Provide the [X, Y] coordinate of the cell's center where the given text is located.  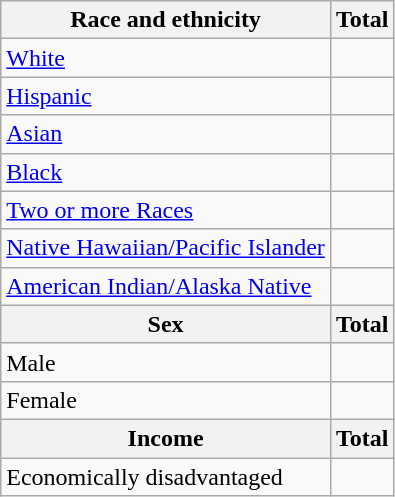
Hispanic [166, 96]
Male [166, 362]
Black [166, 172]
American Indian/Alaska Native [166, 286]
White [166, 58]
Sex [166, 324]
Two or more Races [166, 210]
Native Hawaiian/Pacific Islander [166, 248]
Economically disadvantaged [166, 477]
Income [166, 438]
Asian [166, 134]
Race and ethnicity [166, 20]
Female [166, 400]
